Pinpoint the cell where the given text exists, returning its [x, y] midpoint coordinate. 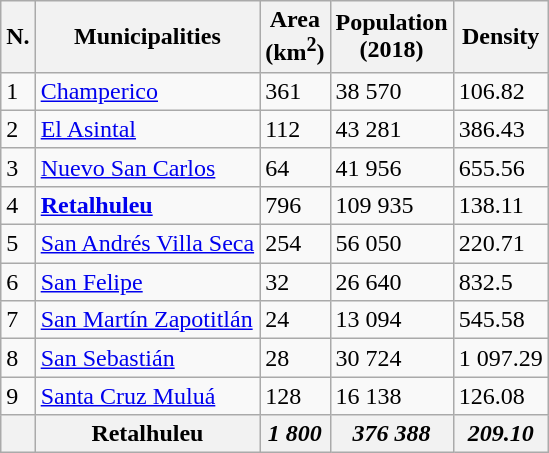
San Felipe [147, 282]
5 [18, 244]
26 640 [392, 282]
3 [18, 167]
2 [18, 129]
Population(2018) [392, 37]
16 138 [392, 396]
Area(km2) [295, 37]
El Asintal [147, 129]
1 097.29 [500, 358]
Santa Cruz Muluá [147, 396]
Municipalities [147, 37]
128 [295, 396]
Nuevo San Carlos [147, 167]
109 935 [392, 205]
38 570 [392, 91]
41 956 [392, 167]
126.08 [500, 396]
Champerico [147, 91]
7 [18, 320]
43 281 [392, 129]
138.11 [500, 205]
28 [295, 358]
24 [295, 320]
361 [295, 91]
N. [18, 37]
6 [18, 282]
San Sebastián [147, 358]
San Martín Zapotitlán [147, 320]
9 [18, 396]
112 [295, 129]
64 [295, 167]
832.5 [500, 282]
254 [295, 244]
32 [295, 282]
106.82 [500, 91]
386.43 [500, 129]
13 094 [392, 320]
4 [18, 205]
56 050 [392, 244]
376 388 [392, 434]
1 800 [295, 434]
545.58 [500, 320]
655.56 [500, 167]
220.71 [500, 244]
1 [18, 91]
Density [500, 37]
San Andrés Villa Seca [147, 244]
209.10 [500, 434]
8 [18, 358]
30 724 [392, 358]
796 [295, 205]
